Return the (X, Y) coordinate for the center point of the cell that contains the specified text.  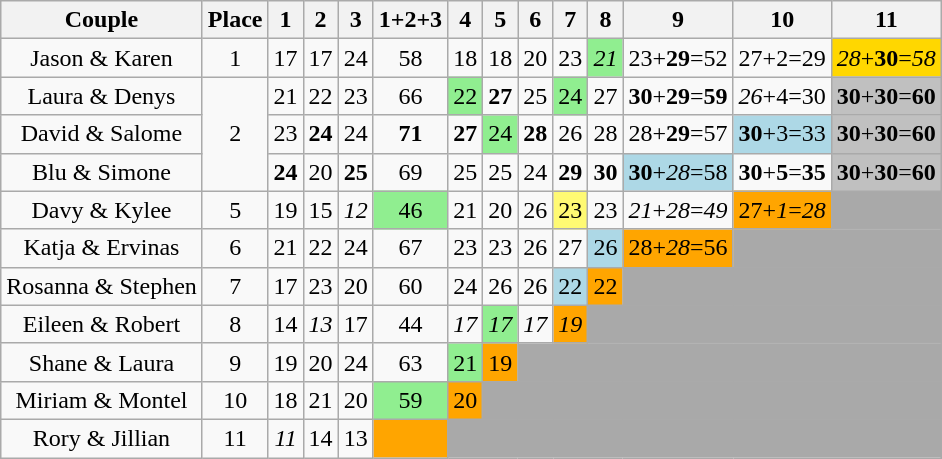
Jason & Karen (102, 58)
30 (606, 172)
23+29=52 (678, 58)
Blu & Simone (102, 172)
60 (410, 286)
Miriam & Montel (102, 400)
Place (235, 20)
58 (410, 58)
30+29=59 (678, 96)
66 (410, 96)
21+28=49 (678, 210)
12 (356, 210)
3 (356, 20)
1+2+3 (410, 20)
28+30=58 (886, 58)
Davy & Kylee (102, 210)
44 (410, 324)
Eileen & Robert (102, 324)
Katja & Ervinas (102, 248)
63 (410, 362)
Rory & Jillian (102, 438)
30+3=33 (782, 134)
69 (410, 172)
28+29=57 (678, 134)
26+4=30 (782, 96)
Rosanna & Stephen (102, 286)
46 (410, 210)
30+28=58 (678, 172)
28+28=56 (678, 248)
Couple (102, 20)
71 (410, 134)
30+5=35 (782, 172)
67 (410, 248)
David & Salome (102, 134)
Laura & Denys (102, 96)
27+2=29 (782, 58)
15 (320, 210)
59 (410, 400)
4 (466, 20)
29 (570, 172)
27+1=28 (782, 210)
Shane & Laura (102, 362)
